Provide the (X, Y) coordinate of the cell's center where the given text is located.  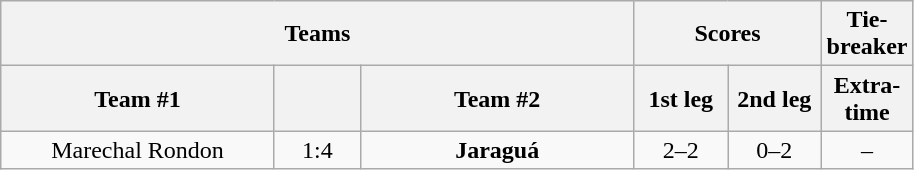
Team #2 (497, 98)
1st leg (681, 98)
Team #1 (138, 98)
2nd leg (775, 98)
Scores (728, 34)
Extra-time (867, 98)
Teams (318, 34)
Marechal Rondon (138, 150)
2–2 (681, 150)
Tie-breaker (867, 34)
Jaraguá (497, 150)
1:4 (317, 150)
0–2 (775, 150)
– (867, 150)
